Return (X, Y) of the center of cell containing provided text 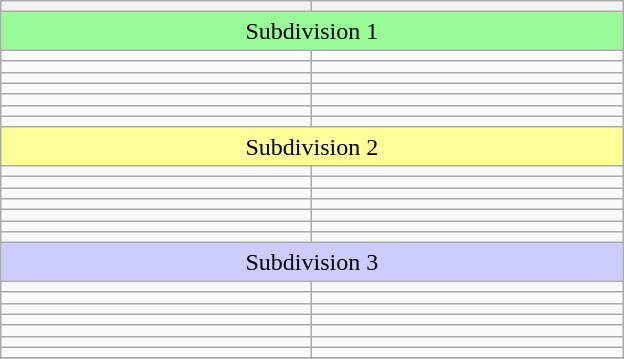
Subdivision 1 (312, 31)
Subdivision 2 (312, 146)
Subdivision 3 (312, 262)
